Detect which cell encompasses the target text, then output its [X, Y] center coordinate. 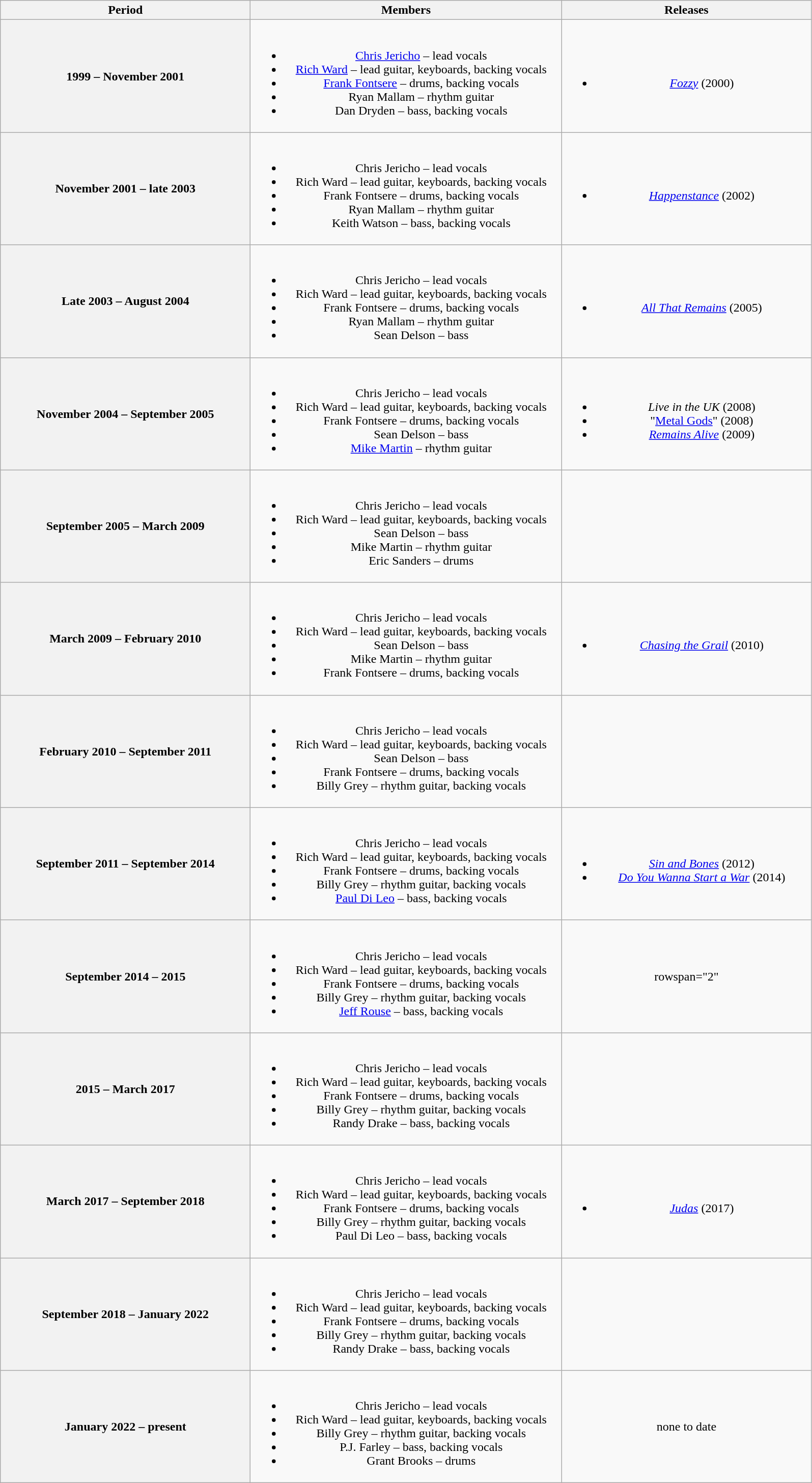
2015 – March 2017 [125, 1088]
Happenstance (2002) [686, 188]
none to date [686, 1426]
Period [125, 10]
March 2017 – September 2018 [125, 1201]
Chris Jericho – lead vocalsRich Ward – lead guitar, keyboards, backing vocalsSean Delson – bassMike Martin – rhythm guitarEric Sanders – drums [406, 526]
1999 – November 2001 [125, 76]
September 2011 – September 2014 [125, 863]
September 2005 – March 2009 [125, 526]
September 2018 – January 2022 [125, 1313]
September 2014 – 2015 [125, 976]
Judas (2017) [686, 1201]
November 2001 – late 2003 [125, 188]
Late 2003 – August 2004 [125, 301]
rowspan="2" [686, 976]
Releases [686, 10]
Fozzy (2000) [686, 76]
Chasing the Grail (2010) [686, 638]
March 2009 – February 2010 [125, 638]
January 2022 – present [125, 1426]
Live in the UK (2008)"Metal Gods" (2008)Remains Alive (2009) [686, 413]
Sin and Bones (2012)Do You Wanna Start a War (2014) [686, 863]
Members [406, 10]
November 2004 – September 2005 [125, 413]
All That Remains (2005) [686, 301]
February 2010 – September 2011 [125, 751]
